Pinpoint the cell where the given text exists, returning its [x, y] midpoint coordinate. 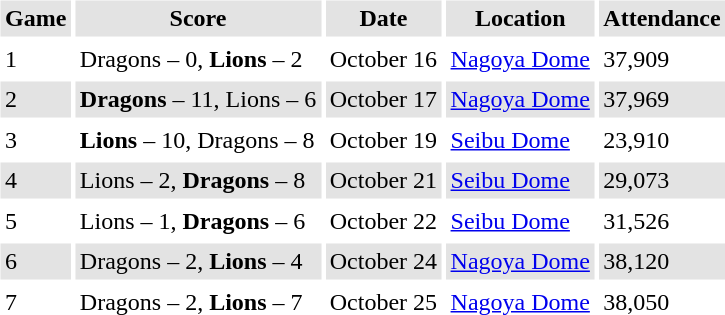
October 22 [383, 221]
October 19 [383, 140]
4 [35, 180]
Location [520, 18]
38,120 [662, 262]
5 [35, 221]
Dragons – 0, Lions – 2 [198, 59]
Lions – 1, Dragons – 6 [198, 221]
37,969 [662, 100]
3 [35, 140]
Date [383, 18]
37,909 [662, 59]
Dragons – 11, Lions – 6 [198, 100]
Attendance [662, 18]
2 [35, 100]
October 16 [383, 59]
Dragons – 2, Lions – 4 [198, 262]
October 21 [383, 180]
23,910 [662, 140]
6 [35, 262]
31,526 [662, 221]
October 24 [383, 262]
October 17 [383, 100]
Score [198, 18]
Game [35, 18]
Lions – 10, Dragons – 8 [198, 140]
29,073 [662, 180]
Lions – 2, Dragons – 8 [198, 180]
1 [35, 59]
